Locate the cell with the specified text and output its (X, Y) center coordinate. 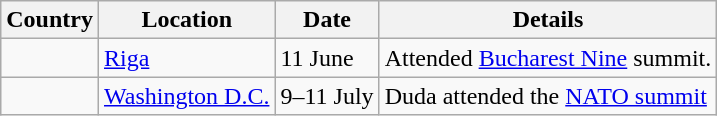
9–11 July (327, 96)
Duda attended the NATO summit (548, 96)
Location (186, 20)
Date (327, 20)
11 June (327, 58)
Attended Bucharest Nine summit. (548, 58)
Washington D.C. (186, 96)
Riga (186, 58)
Country (50, 20)
Details (548, 20)
